Return the [x, y] coordinate for the center point of the cell that contains the specified text.  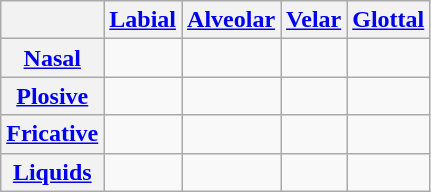
Nasal [52, 58]
Velar [314, 20]
Labial [143, 20]
Liquids [52, 172]
Plosive [52, 96]
Alveolar [232, 20]
Glottal [388, 20]
Fricative [52, 134]
